For the text-containing cell, return its midpoint in [x, y] coordinate format. 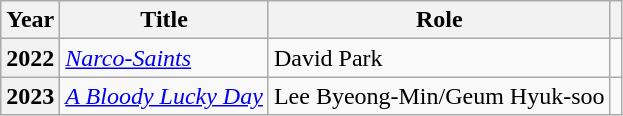
Lee Byeong-Min/Geum Hyuk-soo [439, 96]
David Park [439, 58]
2022 [30, 58]
2023 [30, 96]
A Bloody Lucky Day [164, 96]
Year [30, 20]
Role [439, 20]
Narco-Saints [164, 58]
Title [164, 20]
